From the cell containing the given text, extract its center point as [x, y] coordinate. 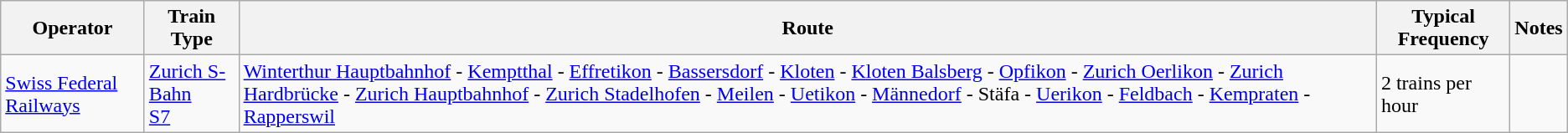
Typical Frequency [1442, 28]
Zurich S-BahnS7 [191, 94]
2 trains per hour [1442, 94]
Route [807, 28]
Train Type [191, 28]
Swiss Federal Railways [73, 94]
Operator [73, 28]
Notes [1539, 28]
